Extract the [x, y] coordinate from the center of the cell holding the provided text.  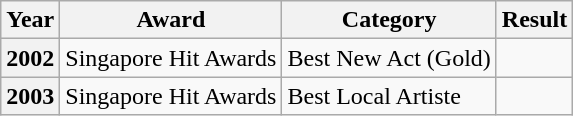
Best New Act (Gold) [389, 58]
2003 [30, 96]
Best Local Artiste [389, 96]
Year [30, 20]
Award [171, 20]
2002 [30, 58]
Result [534, 20]
Category [389, 20]
